Search for the cell housing the specified text and yield its (x, y) center coordinate. 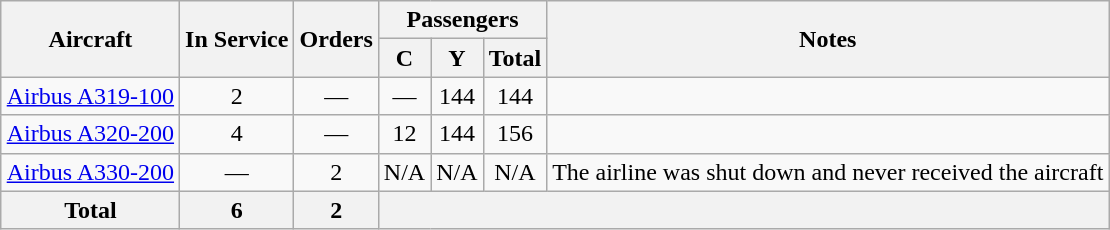
156 (515, 134)
In Service (237, 39)
Y (457, 58)
6 (237, 210)
The airline was shut down and never received the aircraft (828, 172)
4 (237, 134)
Airbus A320-200 (90, 134)
Notes (828, 39)
Airbus A319-100 (90, 96)
Passengers (462, 20)
Aircraft (90, 39)
Orders (336, 39)
12 (404, 134)
C (404, 58)
Airbus A330-200 (90, 172)
